Search for the cell housing the specified text and yield its [x, y] center coordinate. 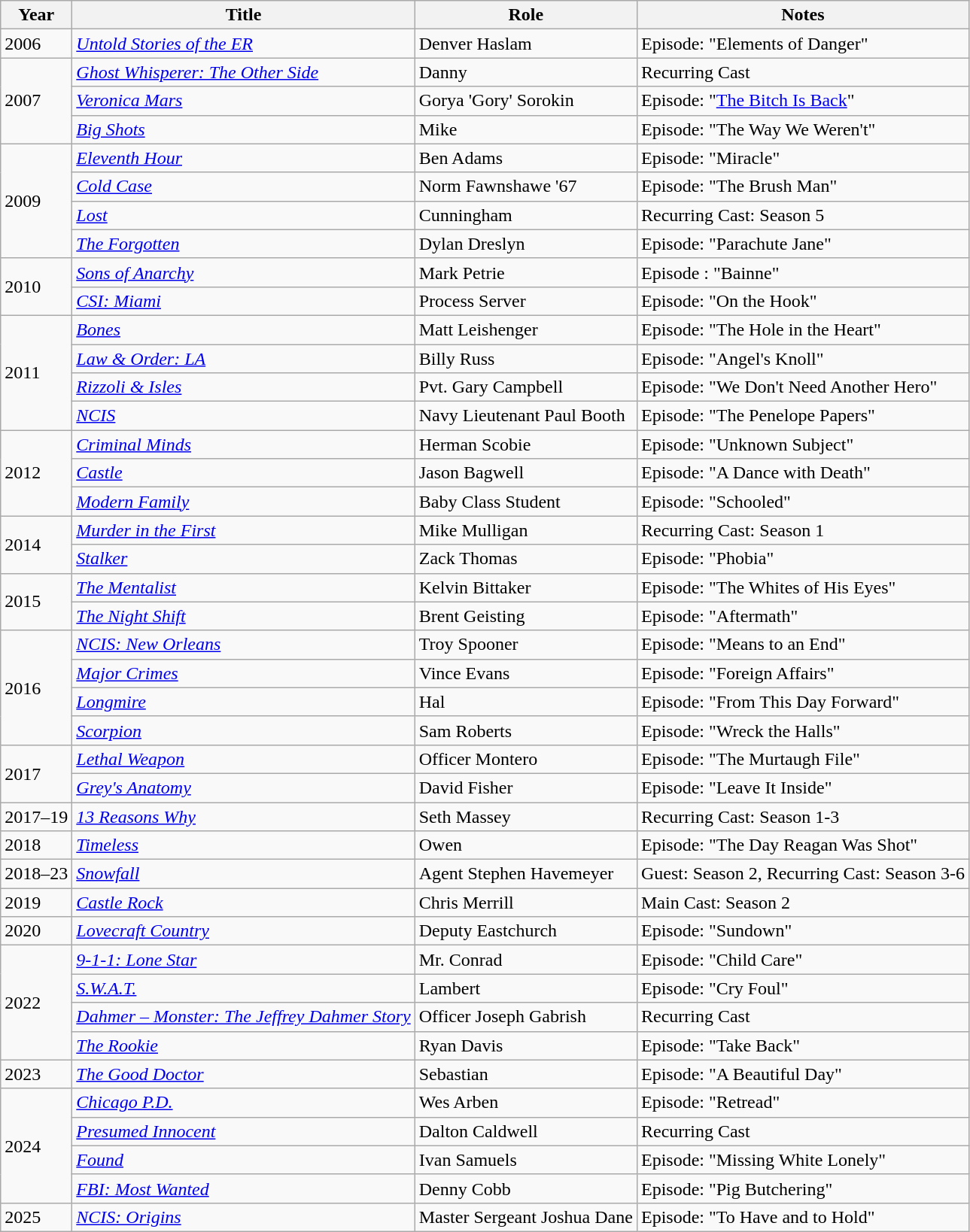
Vince Evans [525, 673]
The Rookie [244, 1045]
Rizzoli & Isles [244, 387]
2017 [36, 773]
Episode: "Parachute Jane" [802, 244]
2017–19 [36, 816]
Episode: "Cry Foul" [802, 988]
Hal [525, 702]
Modern Family [244, 502]
Sam Roberts [525, 730]
Ryan Davis [525, 1045]
Episode: "Foreign Affairs" [802, 673]
2011 [36, 372]
Grey's Anatomy [244, 787]
Episode: "The Hole in the Heart" [802, 329]
Episode: "The Day Reagan Was Shot" [802, 845]
Baby Class Student [525, 502]
2024 [36, 1146]
Episode: "Elements of Danger" [802, 44]
Veronica Mars [244, 101]
Episode: "Pig Butchering" [802, 1188]
Year [36, 15]
2022 [36, 1003]
Snowfall [244, 874]
Episode: "From This Day Forward" [802, 702]
Lovecraft Country [244, 931]
CSI: Miami [244, 301]
Found [244, 1160]
Kelvin Bittaker [525, 587]
Sons of Anarchy [244, 272]
The Good Doctor [244, 1074]
2010 [36, 287]
Major Crimes [244, 673]
Recurring Cast: Season 5 [802, 215]
Episode: "Missing White Lonely" [802, 1160]
Cold Case [244, 187]
2015 [36, 602]
Episode: "Wreck the Halls" [802, 730]
Castle [244, 473]
Ghost Whisperer: The Other Side [244, 72]
Episode: "We Don't Need Another Hero" [802, 387]
NCIS: Origins [244, 1217]
Law & Order: LA [244, 359]
2019 [36, 903]
The Forgotten [244, 244]
Dahmer – Monster: The Jeffrey Dahmer Story [244, 1017]
Episode: "A Dance with Death" [802, 473]
Episode: "Miracle" [802, 158]
Episode: "Aftermath" [802, 616]
Jason Bagwell [525, 473]
Officer Montero [525, 759]
Denver Haslam [525, 44]
Episode: "The Murtaugh File" [802, 759]
2020 [36, 931]
2009 [36, 201]
Episode: "A Beautiful Day" [802, 1074]
Episode: "The Way We Weren't" [802, 129]
Title [244, 15]
David Fisher [525, 787]
S.W.A.T. [244, 988]
Stalker [244, 559]
Episode: "Retread" [802, 1103]
Master Sergeant Joshua Dane [525, 1217]
Episode: "Leave It Inside" [802, 787]
Mike Mulligan [525, 530]
Untold Stories of the ER [244, 44]
The Night Shift [244, 616]
2006 [36, 44]
Matt Leishenger [525, 329]
Recurring Cast: Season 1-3 [802, 816]
13 Reasons Why [244, 816]
Episode : "Bainne" [802, 272]
Eleventh Hour [244, 158]
Herman Scobie [525, 445]
2016 [36, 687]
Episode: "The Whites of His Eyes" [802, 587]
2012 [36, 473]
Murder in the First [244, 530]
Chris Merrill [525, 903]
2023 [36, 1074]
Deputy Eastchurch [525, 931]
The Mentalist [244, 587]
Cunningham [525, 215]
Episode: "The Penelope Papers" [802, 416]
Navy Lieutenant Paul Booth [525, 416]
Brent Geisting [525, 616]
Episode: "Phobia" [802, 559]
Episode: "Take Back" [802, 1045]
Agent Stephen Havemeyer [525, 874]
Zack Thomas [525, 559]
Recurring Cast: Season 1 [802, 530]
Ivan Samuels [525, 1160]
Mike [525, 129]
Scorpion [244, 730]
Episode: "The Brush Man" [802, 187]
Gorya 'Gory' Sorokin [525, 101]
Episode: "To Have and to Hold" [802, 1217]
Sebastian [525, 1074]
Denny Cobb [525, 1188]
Presumed Innocent [244, 1131]
Big Shots [244, 129]
Episode: "Means to an End" [802, 645]
Danny [525, 72]
NCIS: New Orleans [244, 645]
Mark Petrie [525, 272]
9-1-1: Lone Star [244, 960]
Episode: "Child Care" [802, 960]
Episode: "Angel's Knoll" [802, 359]
2018 [36, 845]
Mr. Conrad [525, 960]
Seth Massey [525, 816]
Process Server [525, 301]
Bones [244, 329]
NCIS [244, 416]
Notes [802, 15]
Criminal Minds [244, 445]
Episode: "Sundown" [802, 931]
Owen [525, 845]
Troy Spooner [525, 645]
Pvt. Gary Campbell [525, 387]
Episode: "The Bitch Is Back" [802, 101]
Dalton Caldwell [525, 1131]
FBI: Most Wanted [244, 1188]
Guest: Season 2, Recurring Cast: Season 3-6 [802, 874]
Billy Russ [525, 359]
Timeless [244, 845]
2025 [36, 1217]
Lambert [525, 988]
Officer Joseph Gabrish [525, 1017]
Role [525, 15]
Chicago P.D. [244, 1103]
Wes Arben [525, 1103]
Longmire [244, 702]
2014 [36, 545]
Episode: "Schooled" [802, 502]
Episode: "Unknown Subject" [802, 445]
Lost [244, 215]
Ben Adams [525, 158]
Episode: "On the Hook" [802, 301]
Lethal Weapon [244, 759]
2007 [36, 101]
Norm Fawnshawe '67 [525, 187]
Castle Rock [244, 903]
Main Cast: Season 2 [802, 903]
Dylan Dreslyn [525, 244]
2018–23 [36, 874]
